Determine the (X, Y) coordinate at the center of the cell enclosing the given text.  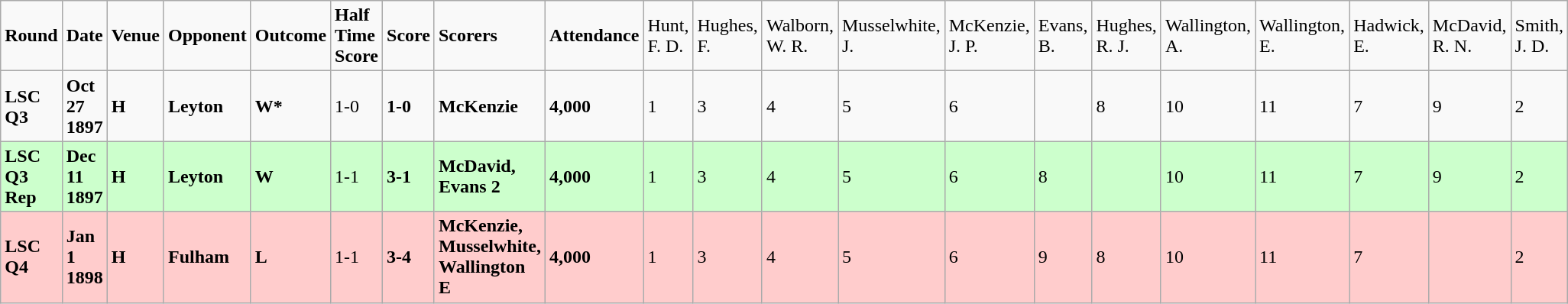
W* (290, 106)
Wallington, A. (1207, 36)
McKenzie, J. P. (989, 36)
McDavid, Evans 2 (489, 176)
Hughes, R. J. (1126, 36)
3-1 (409, 176)
McKenzie, Musselwhite, Wallington E (489, 257)
W (290, 176)
Oct 27 1897 (84, 106)
Half Time Score (357, 36)
Round (31, 36)
Attendance (594, 36)
L (290, 257)
Walborn, W. R. (799, 36)
LSC Q3 (31, 106)
LSC Q4 (31, 257)
Scorers (489, 36)
Venue (135, 36)
Wallington, E. (1302, 36)
Hadwick, E. (1389, 36)
McDavid, R. N. (1469, 36)
Smith, J. D. (1539, 36)
McKenzie (489, 106)
Score (409, 36)
Musselwhite, J. (891, 36)
Jan 1 1898 (84, 257)
Opponent (207, 36)
Outcome (290, 36)
Dec 11 1897 (84, 176)
Hunt, F. D. (668, 36)
Hughes, F. (727, 36)
Fulham (207, 257)
Date (84, 36)
3-4 (409, 257)
LSC Q3 Rep (31, 176)
Evans, B. (1063, 36)
